Capture the cell that displays the provided text and extract its [x, y] central coordinate. 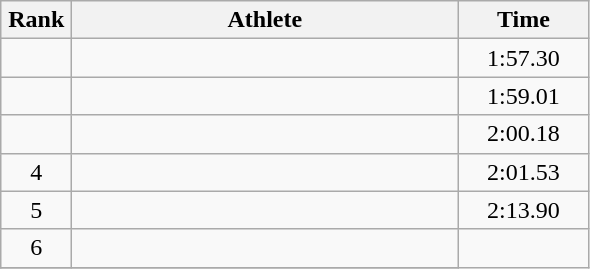
4 [36, 172]
Rank [36, 20]
Athlete [265, 20]
6 [36, 248]
Time [524, 20]
2:01.53 [524, 172]
5 [36, 210]
2:13.90 [524, 210]
2:00.18 [524, 134]
1:57.30 [524, 58]
1:59.01 [524, 96]
